From the cell containing the given text, extract its center point as (x, y) coordinate. 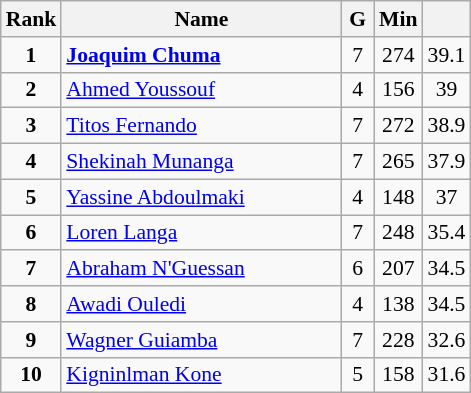
38.9 (447, 126)
3 (32, 126)
10 (32, 375)
Ahmed Youssouf (201, 90)
207 (398, 269)
Awadi Ouledi (201, 304)
31.6 (447, 375)
148 (398, 197)
35.4 (447, 233)
Titos Fernando (201, 126)
Yassine Abdoulmaki (201, 197)
Wagner Guiamba (201, 340)
37 (447, 197)
32.6 (447, 340)
228 (398, 340)
138 (398, 304)
158 (398, 375)
8 (32, 304)
2 (32, 90)
274 (398, 55)
Name (201, 19)
37.9 (447, 162)
39.1 (447, 55)
156 (398, 90)
Min (398, 19)
G (358, 19)
Shekinah Munanga (201, 162)
248 (398, 233)
Kigninlman Kone (201, 375)
265 (398, 162)
9 (32, 340)
Rank (32, 19)
Joaquim Chuma (201, 55)
1 (32, 55)
Abraham N'Guessan (201, 269)
272 (398, 126)
39 (447, 90)
Loren Langa (201, 233)
